Return (x, y) of the center of cell containing provided text 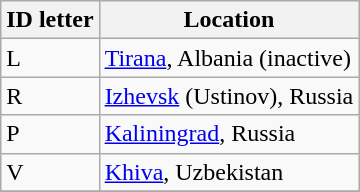
L (50, 58)
P (50, 134)
R (50, 96)
V (50, 172)
Izhevsk (Ustinov), Russia (229, 96)
Khiva, Uzbekistan (229, 172)
Location (229, 20)
Tirana, Albania (inactive) (229, 58)
ID letter (50, 20)
Kaliningrad, Russia (229, 134)
